Detect which cell encompasses the target text, then output its [X, Y] center coordinate. 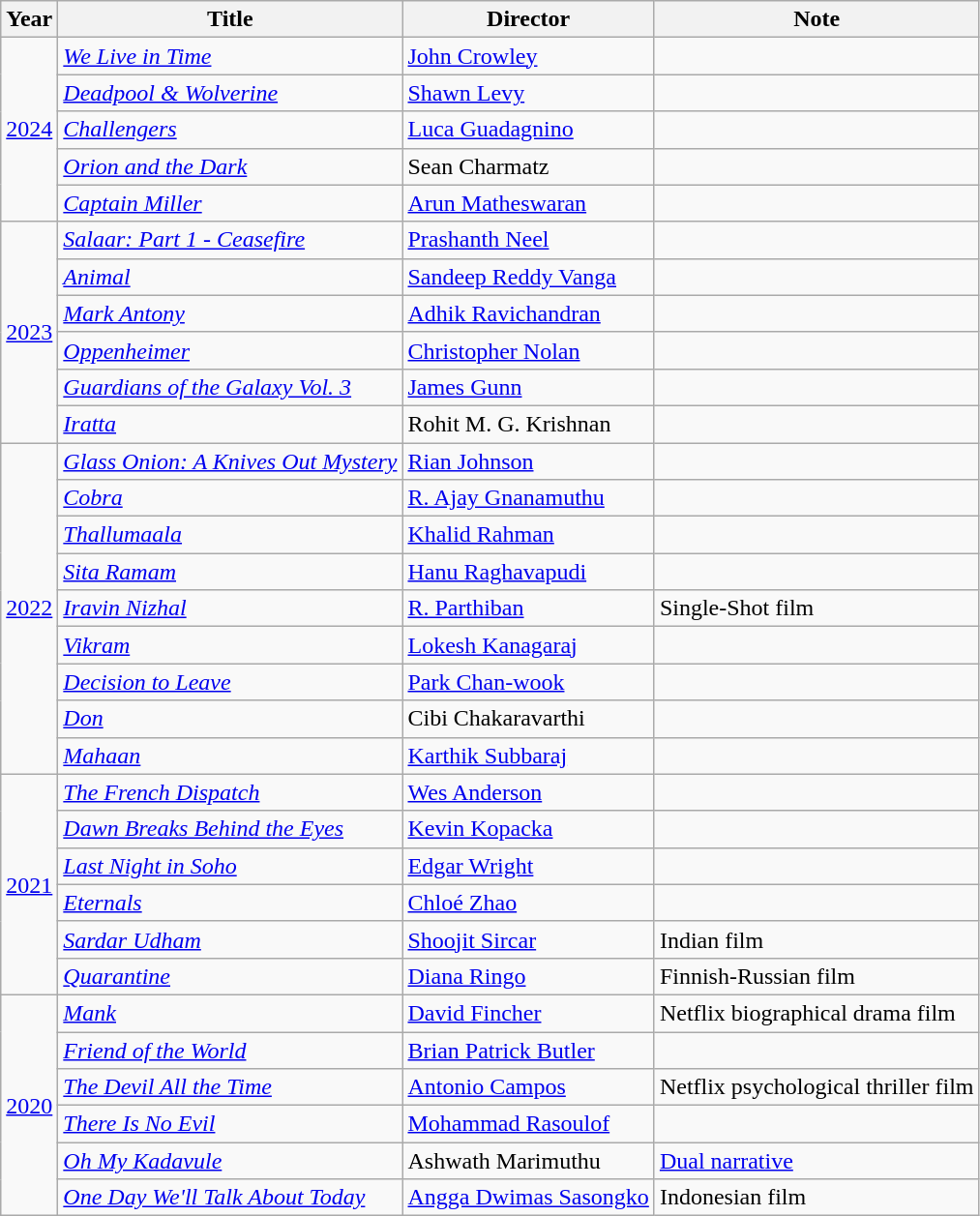
Christopher Nolan [528, 350]
Captain Miller [230, 203]
Decision to Leave [230, 682]
Cobra [230, 498]
Rian Johnson [528, 461]
Oh My Kadavule [230, 1161]
Finnish-Russian film [817, 976]
Single-Shot film [817, 608]
Thallumaala [230, 535]
2024 [29, 130]
Note [817, 19]
Antonio Campos [528, 1087]
Sita Ramam [230, 572]
Chloé Zhao [528, 903]
Iravin Nizhal [230, 608]
Karthik Subbaraj [528, 756]
Indonesian film [817, 1198]
Mank [230, 1013]
Friend of the World [230, 1050]
Mark Antony [230, 313]
Vikram [230, 645]
Sandeep Reddy Vanga [528, 277]
Shoojit Sircar [528, 939]
Mahaan [230, 756]
Angga Dwimas Sasongko [528, 1198]
Deadpool & Wolverine [230, 93]
Don [230, 719]
Shawn Levy [528, 93]
Ashwath Marimuthu [528, 1161]
We Live in Time [230, 56]
Eternals [230, 903]
Wes Anderson [528, 792]
Dual narrative [817, 1161]
Iratta [230, 424]
Diana Ringo [528, 976]
Salaar: Part 1 - Ceasefire [230, 240]
Indian film [817, 939]
Edgar Wright [528, 866]
Sardar Udham [230, 939]
James Gunn [528, 387]
2020 [29, 1105]
Adhik Ravichandran [528, 313]
R. Parthiban [528, 608]
Park Chan-wook [528, 682]
2022 [29, 609]
Hanu Raghavapudi [528, 572]
Glass Onion: A Knives Out Mystery [230, 461]
Orion and the Dark [230, 166]
Cibi Chakaravarthi [528, 719]
Title [230, 19]
Rohit M. G. Krishnan [528, 424]
The French Dispatch [230, 792]
The Devil All the Time [230, 1087]
Prashanth Neel [528, 240]
Guardians of the Galaxy Vol. 3 [230, 387]
Arun Matheswaran [528, 203]
There Is No Evil [230, 1124]
Challengers [230, 130]
Animal [230, 277]
Dawn Breaks Behind the Eyes [230, 829]
R. Ajay Gnanamuthu [528, 498]
2023 [29, 332]
Director [528, 19]
Quarantine [230, 976]
2021 [29, 884]
Brian Patrick Butler [528, 1050]
Khalid Rahman [528, 535]
Year [29, 19]
Luca Guadagnino [528, 130]
John Crowley [528, 56]
Sean Charmatz [528, 166]
Lokesh Kanagaraj [528, 645]
Netflix psychological thriller film [817, 1087]
David Fincher [528, 1013]
Kevin Kopacka [528, 829]
Oppenheimer [230, 350]
Netflix biographical drama film [817, 1013]
One Day We'll Talk About Today [230, 1198]
Mohammad Rasoulof [528, 1124]
Last Night in Soho [230, 866]
